For the text-containing cell, return its midpoint in [x, y] coordinate format. 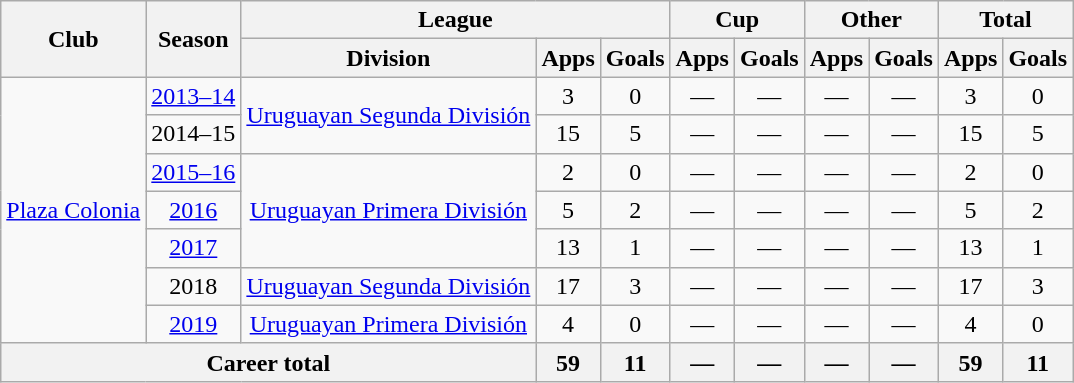
2019 [194, 324]
Division [388, 58]
2017 [194, 248]
Career total [268, 362]
League [456, 20]
2016 [194, 210]
Cup [737, 20]
Plaza Colonia [74, 210]
2015–16 [194, 172]
2013–14 [194, 96]
Season [194, 39]
Club [74, 39]
2018 [194, 286]
Total [1005, 20]
Other [871, 20]
2014–15 [194, 134]
